Return the (X, Y) coordinate for the center point of the cell that contains the specified text.  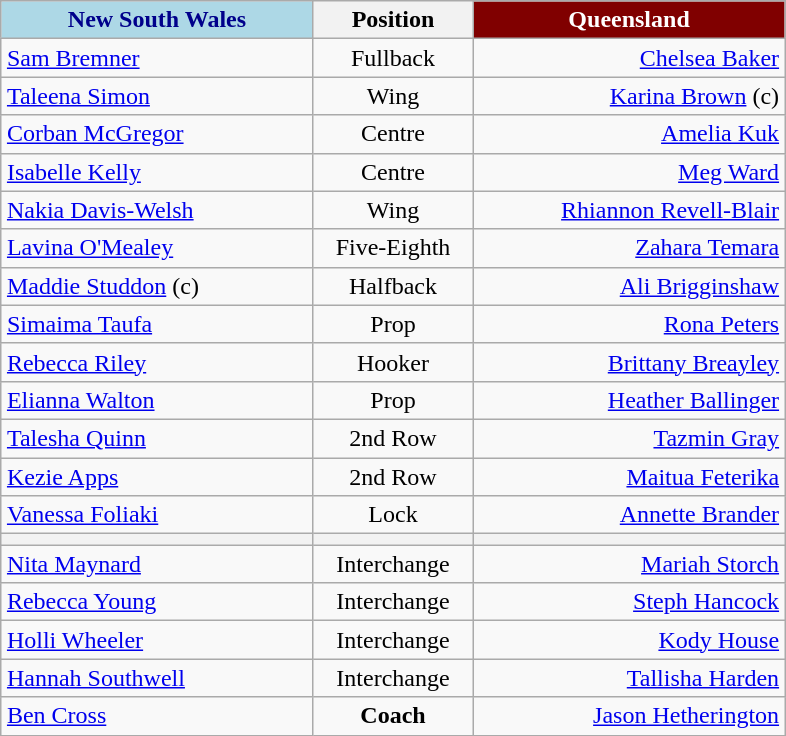
Position (392, 20)
Sam Bremner (156, 58)
Vanessa Foliaki (156, 515)
New South Wales (156, 20)
Maitua Feterika (630, 477)
Rebecca Young (156, 602)
Isabelle Kelly (156, 172)
Hannah Southwell (156, 678)
Lock (392, 515)
Rebecca Riley (156, 362)
Meg Ward (630, 172)
Tazmin Gray (630, 438)
Zahara Temara (630, 248)
Elianna Walton (156, 400)
Annette Brander (630, 515)
Steph Hancock (630, 602)
Coach (392, 716)
Halfback (392, 286)
Fullback (392, 58)
Holli Wheeler (156, 640)
Kezie Apps (156, 477)
Lavina O'Mealey (156, 248)
Hooker (392, 362)
Nakia Davis-Welsh (156, 210)
Simaima Taufa (156, 324)
Queensland (630, 20)
Kody House (630, 640)
Chelsea Baker (630, 58)
Maddie Studdon (c) (156, 286)
Ben Cross (156, 716)
Mariah Storch (630, 564)
Rona Peters (630, 324)
Rhiannon Revell-Blair (630, 210)
Five-Eighth (392, 248)
Amelia Kuk (630, 134)
Nita Maynard (156, 564)
Brittany Breayley (630, 362)
Taleena Simon (156, 96)
Heather Ballinger (630, 400)
Ali Brigginshaw (630, 286)
Tallisha Harden (630, 678)
Talesha Quinn (156, 438)
Jason Hetherington (630, 716)
Karina Brown (c) (630, 96)
Corban McGregor (156, 134)
